Scan for the cell matching the given text and deliver its [X, Y] coordinate at center. 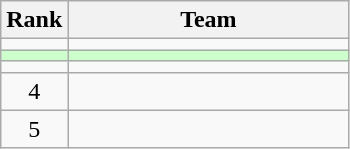
4 [34, 91]
Rank [34, 20]
Team [208, 20]
5 [34, 129]
